Return the (x, y) coordinate for the center point of the cell that contains the specified text.  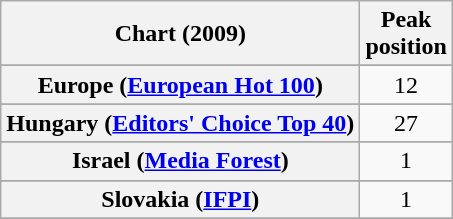
Israel (Media Forest) (180, 161)
Slovakia (IFPI) (180, 199)
Hungary (Editors' Choice Top 40) (180, 123)
Chart (2009) (180, 34)
12 (406, 85)
Peakposition (406, 34)
27 (406, 123)
Europe (European Hot 100) (180, 85)
